For the text-containing cell, return its midpoint in [x, y] coordinate format. 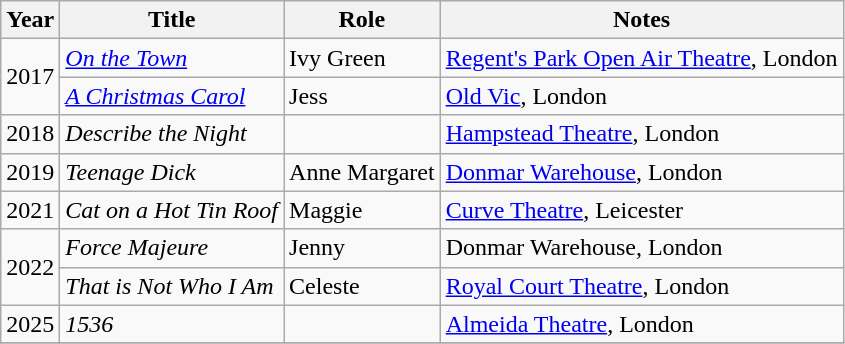
Anne Margaret [362, 172]
Force Majeure [172, 248]
Jess [362, 96]
2022 [30, 267]
Ivy Green [362, 58]
Role [362, 20]
Describe the Night [172, 134]
Teenage Dick [172, 172]
Old Vic, London [642, 96]
On the Town [172, 58]
That is Not Who I Am [172, 286]
Celeste [362, 286]
Year [30, 20]
Regent's Park Open Air Theatre, London [642, 58]
2017 [30, 77]
Hampstead Theatre, London [642, 134]
Royal Court Theatre, London [642, 286]
2021 [30, 210]
Title [172, 20]
Curve Theatre, Leicester [642, 210]
Almeida Theatre, London [642, 324]
2018 [30, 134]
Cat on a Hot Tin Roof [172, 210]
2019 [30, 172]
1536 [172, 324]
2025 [30, 324]
Maggie [362, 210]
Jenny [362, 248]
A Christmas Carol [172, 96]
Notes [642, 20]
